Detect which cell encompasses the target text, then output its [x, y] center coordinate. 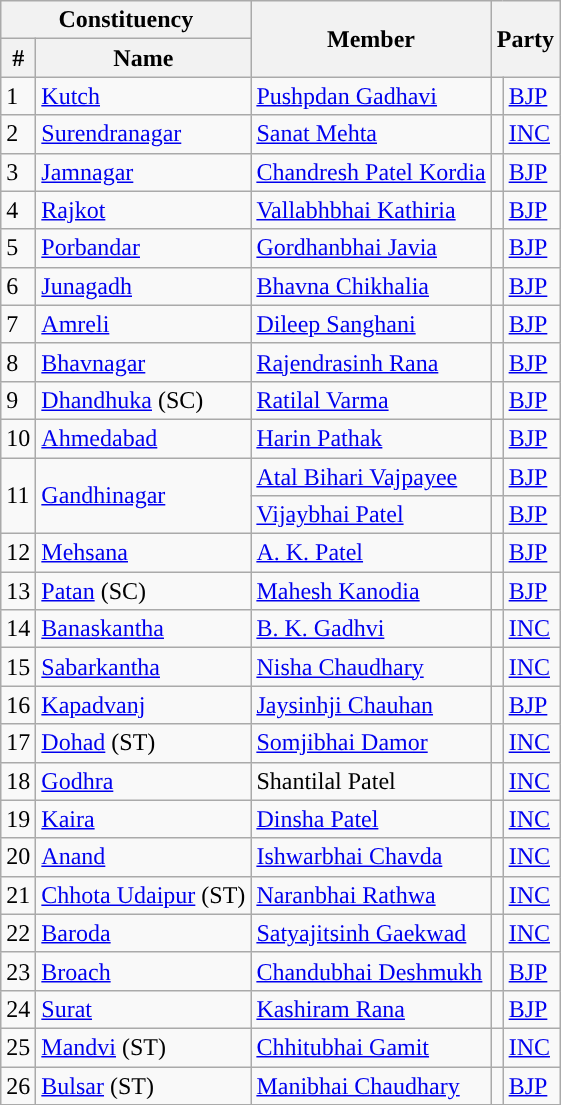
Patan (SC) [144, 591]
Jaysinhji Chauhan [371, 705]
18 [18, 781]
B. K. Gadhvi [371, 629]
Bhavnagar [144, 362]
10 [18, 438]
Dohad (ST) [144, 743]
15 [18, 667]
Constituency [126, 20]
5 [18, 248]
Sanat Mehta [371, 134]
Party [525, 39]
Surendranagar [144, 134]
Rajkot [144, 210]
Harin Pathak [371, 438]
25 [18, 1047]
Mahesh Kanodia [371, 591]
Godhra [144, 781]
Banaskantha [144, 629]
Atal Bihari Vajpayee [371, 477]
Mehsana [144, 553]
Ratilal Varma [371, 400]
Chhitubhai Gamit [371, 1047]
Surat [144, 1009]
26 [18, 1085]
Pushpdan Gadhavi [371, 96]
13 [18, 591]
Sabarkantha [144, 667]
16 [18, 705]
Manibhai Chaudhary [371, 1085]
Nisha Chaudhary [371, 667]
22 [18, 933]
Gordhanbhai Javia [371, 248]
Baroda [144, 933]
Member [371, 39]
Anand [144, 857]
20 [18, 857]
17 [18, 743]
Broach [144, 971]
A. K. Patel [371, 553]
2 [18, 134]
Mandvi (ST) [144, 1047]
8 [18, 362]
Vijaybhai Patel [371, 515]
19 [18, 819]
14 [18, 629]
Naranbhai Rathwa [371, 895]
Kaira [144, 819]
Gandhinagar [144, 496]
6 [18, 286]
Porbandar [144, 248]
Bulsar (ST) [144, 1085]
Name [144, 58]
7 [18, 324]
Chhota Udaipur (ST) [144, 895]
Dileep Sanghani [371, 324]
Ishwarbhai Chavda [371, 857]
Somjibhai Damor [371, 743]
Chandubhai Deshmukh [371, 971]
Dinsha Patel [371, 819]
Chandresh Patel Kordia [371, 172]
Vallabhbhai Kathiria [371, 210]
23 [18, 971]
12 [18, 553]
3 [18, 172]
Ahmedabad [144, 438]
Dhandhuka (SC) [144, 400]
Satyajitsinh Gaekwad [371, 933]
11 [18, 496]
Junagadh [144, 286]
4 [18, 210]
Rajendrasinh Rana [371, 362]
Kutch [144, 96]
Kashiram Rana [371, 1009]
# [18, 58]
Jamnagar [144, 172]
Kapadvanj [144, 705]
1 [18, 96]
21 [18, 895]
24 [18, 1009]
Amreli [144, 324]
9 [18, 400]
Bhavna Chikhalia [371, 286]
Shantilal Patel [371, 781]
